Provide the [X, Y] coordinate of the cell's center where the given text is located.  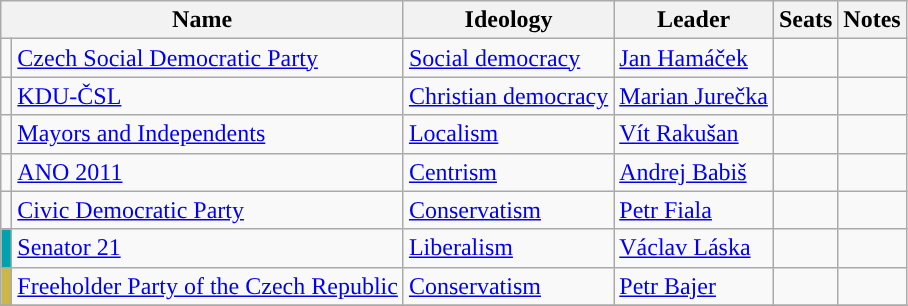
Vít Rakušan [694, 134]
Seats [805, 20]
Senator 21 [208, 248]
Mayors and Independents [208, 134]
Petr Fiala [694, 210]
Andrej Babiš [694, 172]
Centrism [508, 172]
KDU-ČSL [208, 96]
Notes [872, 20]
ANO 2011 [208, 172]
Liberalism [508, 248]
Leader [694, 20]
Petr Bajer [694, 286]
Václav Láska [694, 248]
Ideology [508, 20]
Social democracy [508, 58]
Name [202, 20]
Christian democracy [508, 96]
Civic Democratic Party [208, 210]
Localism [508, 134]
Marian Jurečka [694, 96]
Freeholder Party of the Czech Republic [208, 286]
Jan Hamáček [694, 58]
Czech Social Democratic Party [208, 58]
